Extract the [X, Y] coordinate from the center of the cell holding the provided text.  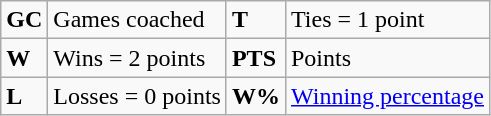
W [24, 58]
PTS [256, 58]
T [256, 20]
GC [24, 20]
Losses = 0 points [138, 96]
Wins = 2 points [138, 58]
Games coached [138, 20]
Winning percentage [387, 96]
W% [256, 96]
L [24, 96]
Ties = 1 point [387, 20]
Points [387, 58]
